Identify which cell holds the provided text, then report its [X, Y] central coordinate. 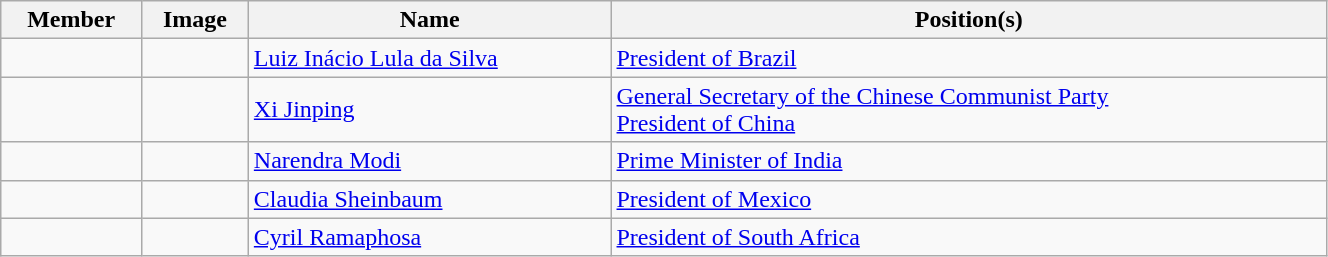
Luiz Inácio Lula da Silva [430, 58]
Narendra Modi [430, 161]
General Secretary of the Chinese Communist PartyPresident of China [968, 110]
President of Mexico [968, 199]
Xi Jinping [430, 110]
Position(s) [968, 20]
President of South Africa [968, 237]
Cyril Ramaphosa [430, 237]
Prime Minister of India [968, 161]
President of Brazil [968, 58]
Claudia Sheinbaum [430, 199]
Name [430, 20]
Image [196, 20]
Member [72, 20]
